Output the [X, Y] coordinate of the center of the cell containing the given text.  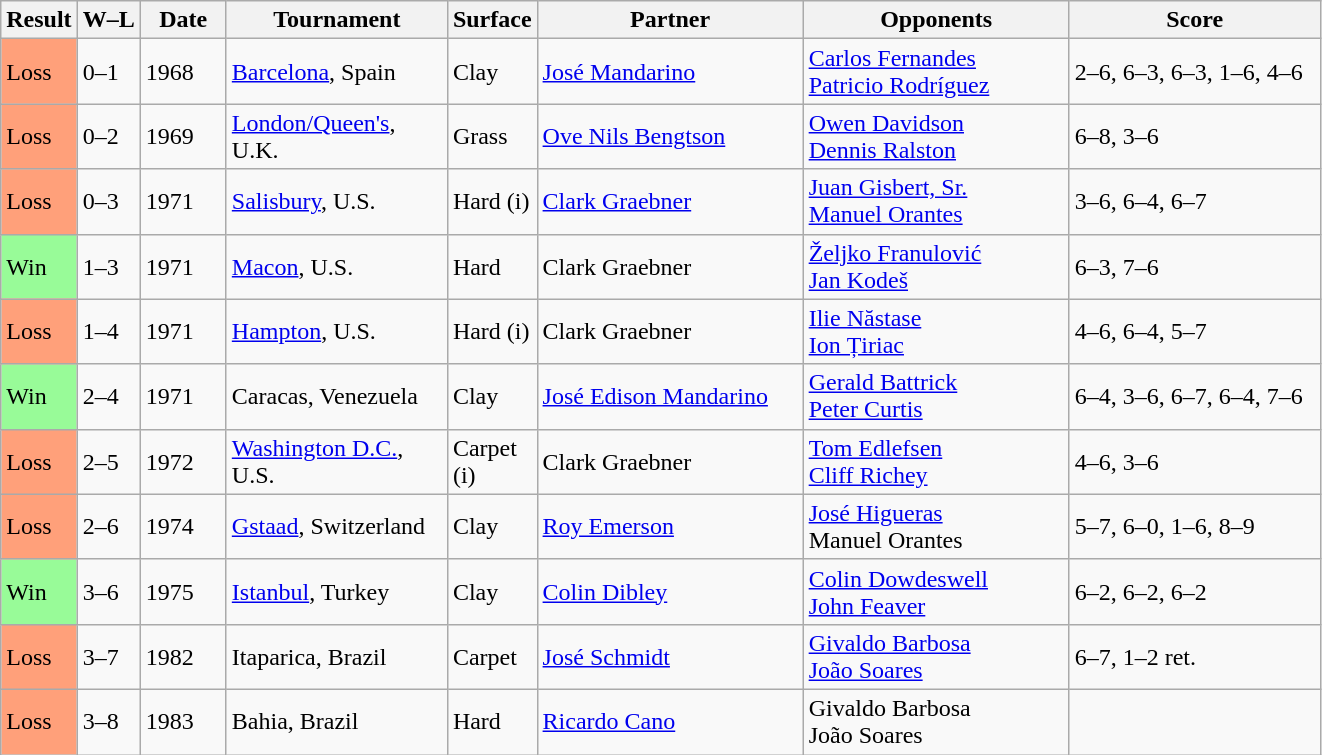
Ove Nils Bengtson [670, 136]
1972 [183, 462]
Opponents [936, 20]
3–8 [108, 722]
0–1 [108, 72]
Result [39, 20]
4–6, 6–4, 5–7 [1194, 332]
Score [1194, 20]
3–6, 6–4, 6–7 [1194, 202]
2–4 [108, 396]
José Schmidt [670, 656]
3–7 [108, 656]
2–5 [108, 462]
Partner [670, 20]
Bahia, Brazil [336, 722]
2–6 [108, 526]
Carpet [492, 656]
Gerald Battrick Peter Curtis [936, 396]
London/Queen's, U.K. [336, 136]
1969 [183, 136]
Colin Dibley [670, 592]
Itaparica, Brazil [336, 656]
Surface [492, 20]
4–6, 3–6 [1194, 462]
Ilie Năstase Ion Țiriac [936, 332]
2–6, 6–3, 6–3, 1–6, 4–6 [1194, 72]
Macon, U.S. [336, 266]
1–4 [108, 332]
José Mandarino [670, 72]
Washington D.C., U.S. [336, 462]
6–7, 1–2 ret. [1194, 656]
Tournament [336, 20]
W–L [108, 20]
0–2 [108, 136]
Carlos Fernandes Patricio Rodríguez [936, 72]
1982 [183, 656]
Željko Franulović Jan Kodeš [936, 266]
6–2, 6–2, 6–2 [1194, 592]
6–3, 7–6 [1194, 266]
Gstaad, Switzerland [336, 526]
1975 [183, 592]
Tom Edlefsen Cliff Richey [936, 462]
Caracas, Venezuela [336, 396]
Owen Davidson Dennis Ralston [936, 136]
6–4, 3–6, 6–7, 6–4, 7–6 [1194, 396]
1974 [183, 526]
1968 [183, 72]
Istanbul, Turkey [336, 592]
5–7, 6–0, 1–6, 8–9 [1194, 526]
Roy Emerson [670, 526]
José Higueras Manuel Orantes [936, 526]
0–3 [108, 202]
Salisbury, U.S. [336, 202]
José Edison Mandarino [670, 396]
Hampton, U.S. [336, 332]
3–6 [108, 592]
1–3 [108, 266]
Colin Dowdeswell John Feaver [936, 592]
Ricardo Cano [670, 722]
Juan Gisbert, Sr. Manuel Orantes [936, 202]
Barcelona, Spain [336, 72]
6–8, 3–6 [1194, 136]
Carpet (i) [492, 462]
Grass [492, 136]
Date [183, 20]
1983 [183, 722]
